Output the (x, y) coordinate of the center of the cell containing the given text.  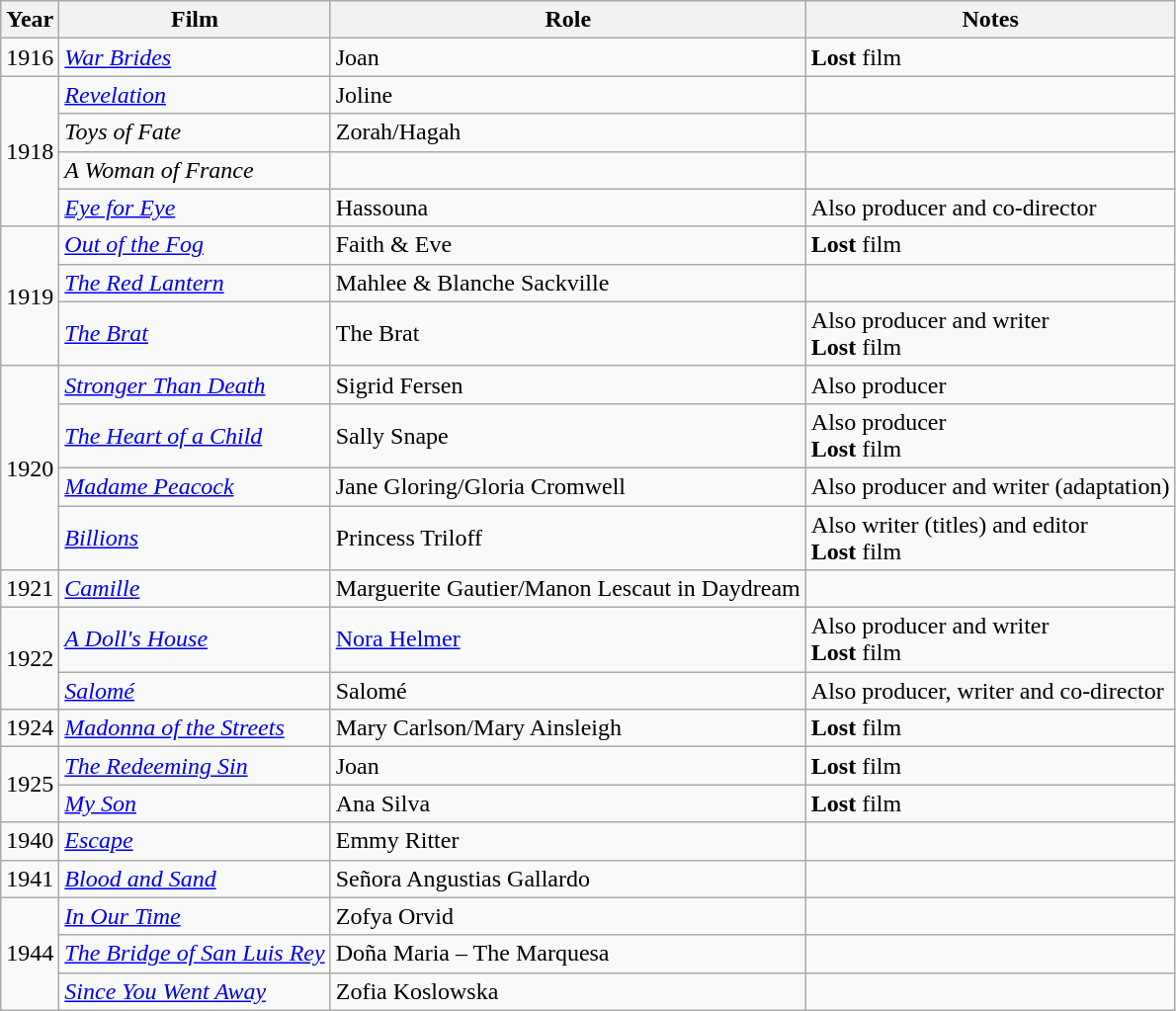
Señora Angustias Gallardo (567, 879)
Zofya Orvid (567, 916)
Also producer (990, 384)
Blood and Sand (195, 879)
Marguerite Gautier/Manon Lescaut in Daydream (567, 589)
Mary Carlson/Mary Ainsleigh (567, 728)
1941 (30, 879)
Ana Silva (567, 803)
Also writer (titles) and editorLost film (990, 538)
Jane Gloring/Gloria Cromwell (567, 486)
Stronger Than Death (195, 384)
Escape (195, 841)
1921 (30, 589)
The Redeeming Sin (195, 766)
Madame Peacock (195, 486)
1944 (30, 954)
Camille (195, 589)
Emmy Ritter (567, 841)
1925 (30, 785)
Notes (990, 20)
Role (567, 20)
1916 (30, 57)
Out of the Fog (195, 245)
Joline (567, 95)
The Heart of a Child (195, 435)
Also producer and co-director (990, 208)
Also producer and writer (adaptation) (990, 486)
Hassouna (567, 208)
My Son (195, 803)
Nora Helmer (567, 640)
Revelation (195, 95)
Eye for Eye (195, 208)
1940 (30, 841)
Faith & Eve (567, 245)
The Red Lantern (195, 283)
Also producerLost film (990, 435)
1919 (30, 296)
War Brides (195, 57)
Zorah/Hagah (567, 132)
1924 (30, 728)
Doña Maria – The Marquesa (567, 954)
A Doll's House (195, 640)
Mahlee & Blanche Sackville (567, 283)
Princess Triloff (567, 538)
Sally Snape (567, 435)
Madonna of the Streets (195, 728)
The Bridge of San Luis Rey (195, 954)
In Our Time (195, 916)
Since You Went Away (195, 991)
Toys of Fate (195, 132)
A Woman of France (195, 170)
Sigrid Fersen (567, 384)
Zofia Koslowska (567, 991)
Billions (195, 538)
1922 (30, 658)
Year (30, 20)
Also producer, writer and co-director (990, 691)
1920 (30, 467)
Film (195, 20)
1918 (30, 151)
